Scan for the cell matching the given text and deliver its [X, Y] coordinate at center. 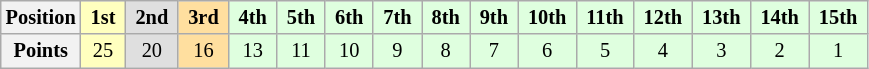
7th [397, 17]
8th [446, 17]
25 [104, 51]
13 [253, 51]
3rd [203, 17]
3 [721, 51]
9 [397, 51]
5 [604, 51]
Position [41, 17]
Points [41, 51]
6 [547, 51]
9th [494, 17]
11 [301, 51]
1st [104, 17]
15th [838, 17]
16 [203, 51]
10th [547, 17]
13th [721, 17]
2 [779, 51]
20 [152, 51]
10 [349, 51]
7 [494, 51]
4 [663, 51]
8 [446, 51]
5th [301, 17]
1 [838, 51]
2nd [152, 17]
6th [349, 17]
11th [604, 17]
4th [253, 17]
14th [779, 17]
12th [663, 17]
